Find where the given text appears and provide that cell's center as [x, y] coordinate. 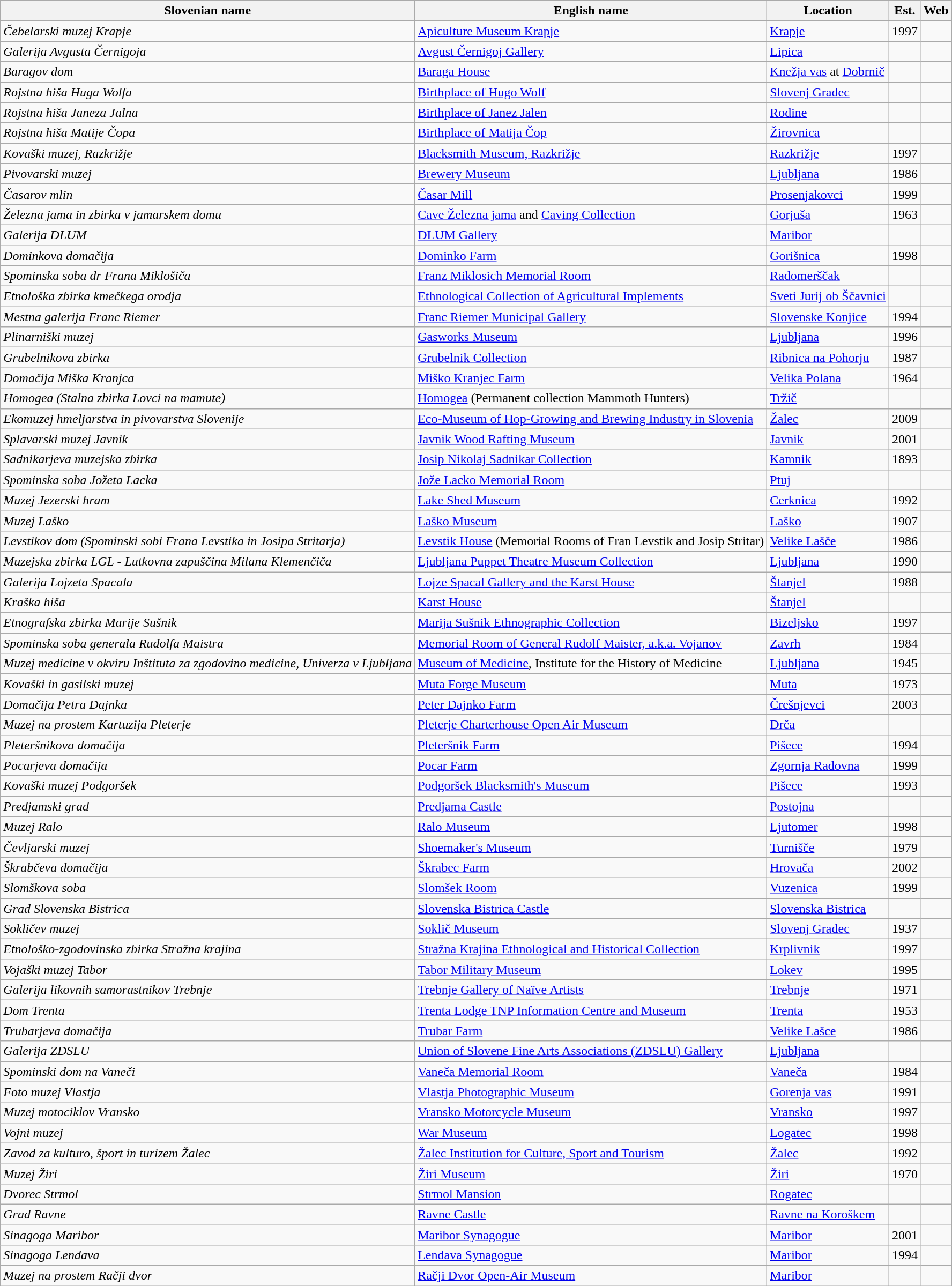
Vlastja Photographic Museum [591, 1092]
1953 [905, 1010]
1987 [905, 358]
Est. [905, 11]
Slovenian name [208, 11]
Škrabčeva domačija [208, 867]
1979 [905, 847]
Birthplace of Matija Čop [591, 133]
Muzej motociklov Vransko [208, 1112]
Lipica [828, 51]
Mestna galerija Franc Riemer [208, 317]
Javnik [828, 439]
Čebelarski muzej Krapje [208, 31]
Trebnje [828, 990]
Pocar Farm [591, 765]
Predjamski grad [208, 806]
Etnološko-zgodovinska zbirka Stražna krajina [208, 949]
Knežja vas at Dobrnič [828, 72]
Peter Dajnko Farm [591, 704]
Marija Sušnik Ethnographic Collection [591, 623]
Vaneča [828, 1072]
Soklič Museum [591, 929]
Časarov mlin [208, 194]
Kovaški muzej, Razkrižje [208, 153]
Slomšek Room [591, 888]
Spominska soba dr Frana Miklošiča [208, 276]
Memorial Room of General Rudolf Maister, a.k.a. Vojanov [591, 643]
Franc Riemer Municipal Gallery [591, 317]
Velike Lašče [828, 541]
Škrabec Farm [591, 867]
Spominska soba generala Rudolfa Maistra [208, 643]
Ljutomer [828, 827]
Kovaški in gasilski muzej [208, 684]
English name [591, 11]
Žirovnica [828, 133]
Baraga House [591, 72]
Radomerščak [828, 276]
Splavarski muzej Javnik [208, 439]
Location [828, 11]
Blacksmith Museum, Razkrižje [591, 153]
1988 [905, 582]
Strmol Mansion [591, 1194]
1964 [905, 378]
Drča [828, 725]
Rojstna hiša Janeza Jalna [208, 113]
Etnografska zbirka Marije Sušnik [208, 623]
Muzej na prostem Račji dvor [208, 1276]
Avgust Černigoj Gallery [591, 51]
Zavod za kulturo, šport in turizem Žalec [208, 1153]
Železna jama in zbirka v jamarskem domu [208, 214]
Maribor Synagogue [591, 1235]
Miško Kranjec Farm [591, 378]
War Museum [591, 1133]
Dom Trenta [208, 1010]
Union of Slovene Fine Arts Associations (ZDSLU) Gallery [591, 1051]
Laško Museum [591, 521]
Dvorec Strmol [208, 1194]
Galerija Lojzeta Spacala [208, 582]
Slovenska Bistrica [828, 909]
Spominski dom na Vaneči [208, 1072]
Žalec Institution for Culture, Sport and Tourism [591, 1153]
Sadnikarjeva muzejska zbirka [208, 459]
Grad Slovenska Bistrica [208, 909]
Krplivnik [828, 949]
Podgoršek Blacksmith's Museum [591, 786]
Muzej medicine v okviru Inštituta za zgodovino medicine, Univerza v Ljubljana [208, 664]
Hrovača [828, 867]
Slovenska Bistrica Castle [591, 909]
Trubar Farm [591, 1031]
Tržič [828, 398]
Rodine [828, 113]
Čevljarski muzej [208, 847]
Trubarjeva domačija [208, 1031]
Foto muzej Vlastja [208, 1092]
Logatec [828, 1133]
Muta [828, 684]
Levstik House (Memorial Rooms of Fran Levstik and Josip Stritar) [591, 541]
2009 [905, 419]
Ralo Museum [591, 827]
Domačija Petra Dajnka [208, 704]
Galerija DLUM [208, 235]
Sokličev muzej [208, 929]
Spominska soba Jožeta Lacka [208, 480]
1893 [905, 459]
Sveti Jurij ob Ščavnici [828, 296]
Gasworks Museum [591, 337]
Žiri Museum [591, 1173]
1970 [905, 1173]
1973 [905, 684]
Rogatec [828, 1194]
Galerija ZDSLU [208, 1051]
Trenta [828, 1010]
Vuzenica [828, 888]
Krapje [828, 31]
Domačija Miška Kranjca [208, 378]
Javnik Wood Rafting Museum [591, 439]
Vaneča Memorial Room [591, 1072]
Lake Shed Museum [591, 500]
1937 [905, 929]
Levstikov dom (Spominski sobi Frana Levstika in Josipa Stritarja) [208, 541]
Pleteršnikova domačija [208, 745]
Dominko Farm [591, 256]
1991 [905, 1092]
Velika Polana [828, 378]
Zavrh [828, 643]
Kraška hiša [208, 603]
Muta Forge Museum [591, 684]
2003 [905, 704]
Vojni muzej [208, 1133]
Bizeljsko [828, 623]
Gorjuša [828, 214]
Račji Dvor Open-Air Museum [591, 1276]
Josip Nikolaj Sadnikar Collection [591, 459]
Shoemaker's Museum [591, 847]
1971 [905, 990]
Jože Lacko Memorial Room [591, 480]
Slovenske Konjice [828, 317]
DLUM Gallery [591, 235]
Muzej na prostem Kartuzija Pleterje [208, 725]
Ethnological Collection of Agricultural Implements [591, 296]
Grubelnikova zbirka [208, 358]
Zgornja Radovna [828, 765]
Muzej Laško [208, 521]
Ekomuzej hmeljarstva in pivovarstva Slovenije [208, 419]
Eco-Museum of Hop-Growing and Brewing Industry in Slovenia [591, 419]
Ravne na Koroškem [828, 1214]
2002 [905, 867]
Muzejska zbirka LGL - Lutkovna zapuščina Milana Klemenčiča [208, 561]
1963 [905, 214]
Vojaški muzej Tabor [208, 970]
Tabor Military Museum [591, 970]
Pleterje Charterhouse Open Air Museum [591, 725]
Muzej Žiri [208, 1173]
1996 [905, 337]
Grad Ravne [208, 1214]
Brewery Museum [591, 174]
Vransko Motorcycle Museum [591, 1112]
Muzej Ralo [208, 827]
Birthplace of Janez Jalen [591, 113]
Karst House [591, 603]
Lokev [828, 970]
Laško [828, 521]
Cave Železna jama and Caving Collection [591, 214]
Gorenja vas [828, 1092]
Grubelnik Collection [591, 358]
Lojze Spacal Gallery and the Karst House [591, 582]
Museum of Medicine, Institute for the History of Medicine [591, 664]
Pivovarski muzej [208, 174]
Ptuj [828, 480]
Muzej Jezerski hram [208, 500]
Gorišnica [828, 256]
Prosenjakovci [828, 194]
Ravne Castle [591, 1214]
Galerija likovnih samorastnikov Trebnje [208, 990]
Trenta Lodge TNP Information Centre and Museum [591, 1010]
Vransko [828, 1112]
Ribnica na Pohorju [828, 358]
Slomškova soba [208, 888]
Homogea (Stalna zbirka Lovci na mamute) [208, 398]
Predjama Castle [591, 806]
Časar Mill [591, 194]
1995 [905, 970]
1993 [905, 786]
Pocarjeva domačija [208, 765]
Sinagoga Maribor [208, 1235]
Ljubljana Puppet Theatre Museum Collection [591, 561]
Postojna [828, 806]
Pleteršnik Farm [591, 745]
Etnološka zbirka kmečkega orodja [208, 296]
Apiculture Museum Krapje [591, 31]
Web [936, 11]
Plinarniški muzej [208, 337]
Homogea (Permanent collection Mammoth Hunters) [591, 398]
Trebnje Gallery of Naïve Artists [591, 990]
Kovaški muzej Podgoršek [208, 786]
Turnišče [828, 847]
Stražna Krajina Ethnological and Historical Collection [591, 949]
1907 [905, 521]
Sinagoga Lendava [208, 1255]
Baragov dom [208, 72]
Birthplace of Hugo Wolf [591, 92]
Franz Miklosich Memorial Room [591, 276]
1990 [905, 561]
Žiri [828, 1173]
Črešnjevci [828, 704]
Velike Lašce [828, 1031]
Razkrižje [828, 153]
1945 [905, 664]
Cerknica [828, 500]
Kamnik [828, 459]
Dominkova domačija [208, 256]
Lendava Synagogue [591, 1255]
Rojstna hiša Matije Čopa [208, 133]
Rojstna hiša Huga Wolfa [208, 92]
Galerija Avgusta Černigoja [208, 51]
